From the cell containing the given text, extract its center point as (X, Y) coordinate. 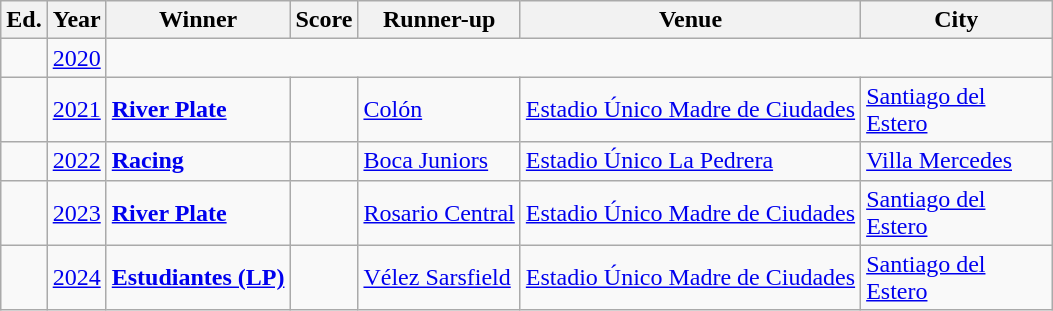
2020 (76, 58)
Boca Juniors (439, 161)
Runner-up (439, 20)
Estadio Único La Pedrera (690, 161)
Colón (439, 110)
Villa Mercedes (956, 161)
Ed. (24, 20)
Rosario Central (439, 212)
Year (76, 20)
Vélez Sarsfield (439, 278)
2022 (76, 161)
City (956, 20)
Score (324, 20)
Winner (198, 20)
Estudiantes (LP) (198, 278)
Racing (198, 161)
2024 (76, 278)
2023 (76, 212)
2021 (76, 110)
Venue (690, 20)
